Locate the cell with the specified text and output its [x, y] center coordinate. 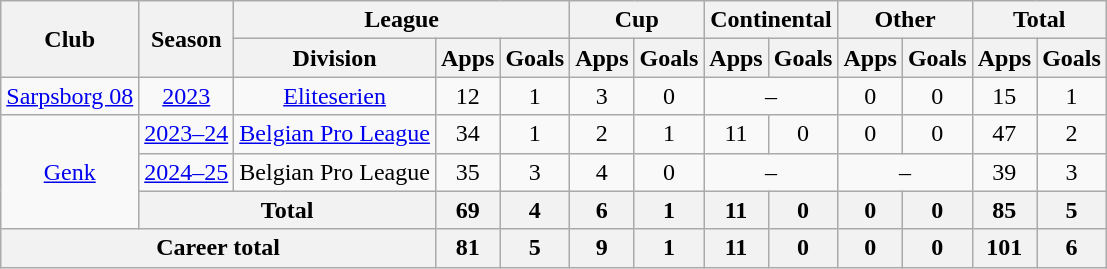
Eliteserien [335, 96]
69 [467, 210]
Cup [637, 20]
Division [335, 58]
Season [186, 39]
Genk [70, 172]
2024–25 [186, 172]
League [402, 20]
15 [1004, 96]
12 [467, 96]
2023–24 [186, 134]
101 [1004, 248]
Other [905, 20]
47 [1004, 134]
34 [467, 134]
81 [467, 248]
Career total [218, 248]
9 [602, 248]
2023 [186, 96]
Sarpsborg 08 [70, 96]
39 [1004, 172]
Continental [771, 20]
35 [467, 172]
Club [70, 39]
85 [1004, 210]
